Provide the [x, y] coordinate of the cell's center where the given text is located.  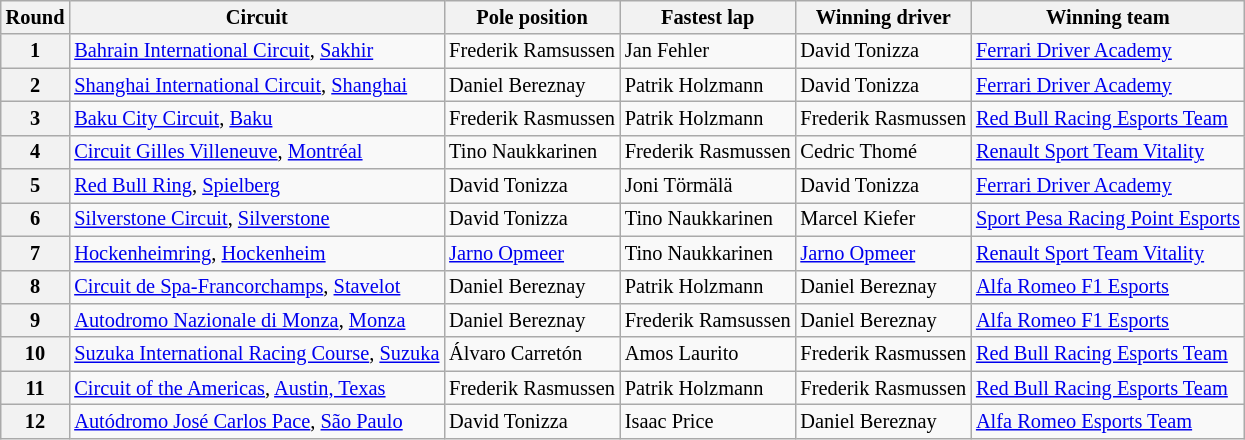
Sport Pesa Racing Point Esports [1108, 219]
Álvaro Carretón [532, 354]
10 [36, 354]
Winning driver [883, 17]
Red Bull Ring, Spielberg [256, 186]
Circuit [256, 17]
Autodromo Nazionale di Monza, Monza [256, 320]
12 [36, 421]
Cedric Thomé [883, 152]
Isaac Price [708, 421]
Circuit of the Americas, Austin, Texas [256, 388]
Hockenheimring, Hockenheim [256, 253]
1 [36, 51]
Fastest lap [708, 17]
Silverstone Circuit, Silverstone [256, 219]
11 [36, 388]
Alfa Romeo Esports Team [1108, 421]
Marcel Kiefer [883, 219]
Autódromo José Carlos Pace, São Paulo [256, 421]
Pole position [532, 17]
Circuit de Spa-Francorchamps, Stavelot [256, 287]
7 [36, 253]
6 [36, 219]
Bahrain International Circuit, Sakhir [256, 51]
3 [36, 118]
Joni Törmälä [708, 186]
4 [36, 152]
8 [36, 287]
Circuit Gilles Villeneuve, Montréal [256, 152]
2 [36, 85]
Baku City Circuit, Baku [256, 118]
Suzuka International Racing Course, Suzuka [256, 354]
Jan Fehler [708, 51]
Shanghai International Circuit, Shanghai [256, 85]
9 [36, 320]
Round [36, 17]
Winning team [1108, 17]
5 [36, 186]
Amos Laurito [708, 354]
